Determine the (X, Y) coordinate at the center of the cell enclosing the given text.  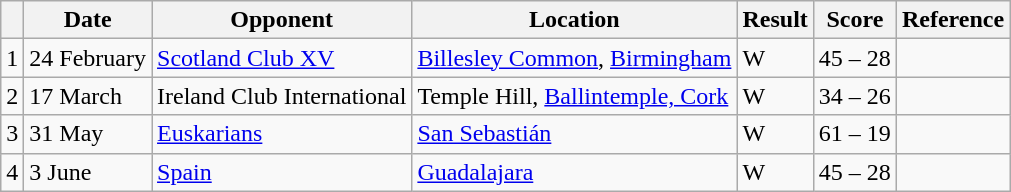
Date (88, 20)
17 March (88, 96)
Result (775, 20)
Temple Hill, Ballintemple, Cork (574, 96)
2 (12, 96)
Ireland Club International (282, 96)
Billesley Common, Birmingham (574, 58)
Location (574, 20)
1 (12, 58)
34 – 26 (854, 96)
Spain (282, 172)
61 – 19 (854, 134)
24 February (88, 58)
3 (12, 134)
Euskarians (282, 134)
San Sebastián (574, 134)
Guadalajara (574, 172)
Score (854, 20)
4 (12, 172)
3 June (88, 172)
Scotland Club XV (282, 58)
Reference (952, 20)
31 May (88, 134)
Opponent (282, 20)
